Locate the cell with the specified text and output its [x, y] center coordinate. 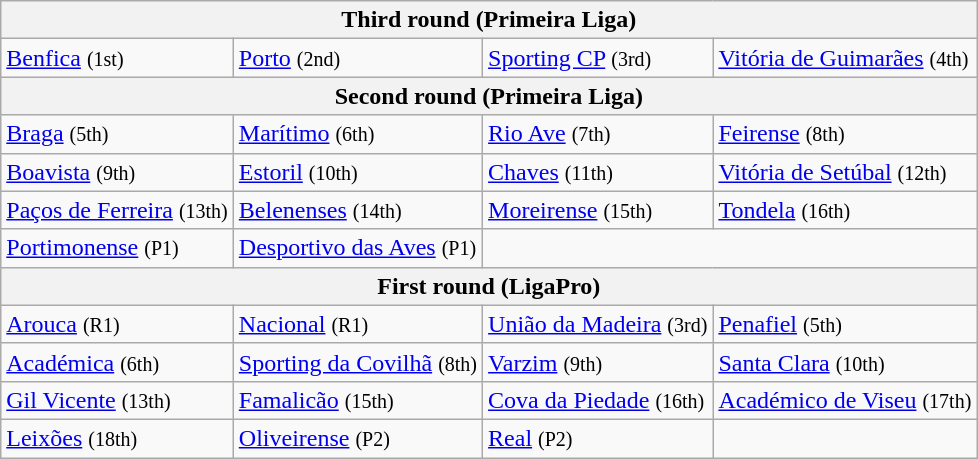
Leixões (18th) [118, 438]
Tondela (16th) [845, 210]
Chaves (11th) [598, 172]
Portimonense (P1) [118, 248]
Oliveirense (P2) [358, 438]
Sporting da Covilhã (8th) [358, 362]
Académica (6th) [118, 362]
Sporting CP (3rd) [598, 58]
Benfica (1st) [118, 58]
Varzim (9th) [598, 362]
Boavista (9th) [118, 172]
Moreirense (15th) [598, 210]
Gil Vicente (13th) [118, 400]
Vitória de Guimarães (4th) [845, 58]
Estoril (10th) [358, 172]
Third round (Primeira Liga) [489, 20]
Penafiel (5th) [845, 324]
Paços de Ferreira (13th) [118, 210]
Porto (2nd) [358, 58]
Second round (Primeira Liga) [489, 96]
Rio Ave (7th) [598, 134]
First round (LigaPro) [489, 286]
Famalicão (15th) [358, 400]
Nacional (R1) [358, 324]
Marítimo (6th) [358, 134]
Braga (5th) [118, 134]
Real (P2) [598, 438]
Vitória de Setúbal (12th) [845, 172]
Cova da Piedade (16th) [598, 400]
Santa Clara (10th) [845, 362]
Feirense (8th) [845, 134]
Arouca (R1) [118, 324]
Académico de Viseu (17th) [845, 400]
Belenenses (14th) [358, 210]
União da Madeira (3rd) [598, 324]
Desportivo das Aves (P1) [358, 248]
